Identify which cell holds the provided text, then report its (x, y) central coordinate. 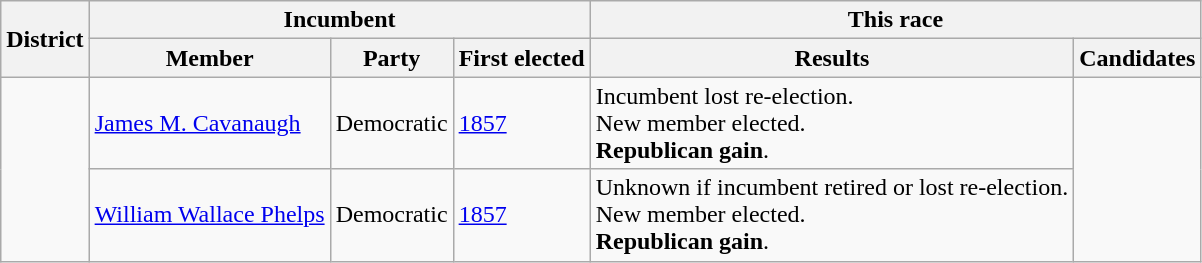
Member (210, 58)
Incumbent (340, 20)
William Wallace Phelps (210, 215)
James M. Cavanaugh (210, 123)
Results (832, 58)
Incumbent lost re-election.New member elected.Republican gain. (832, 123)
Party (392, 58)
This race (896, 20)
District (45, 39)
First elected (522, 58)
Candidates (1138, 58)
Unknown if incumbent retired or lost re-election.New member elected.Republican gain. (832, 215)
